Search for the cell housing the specified text and yield its [X, Y] center coordinate. 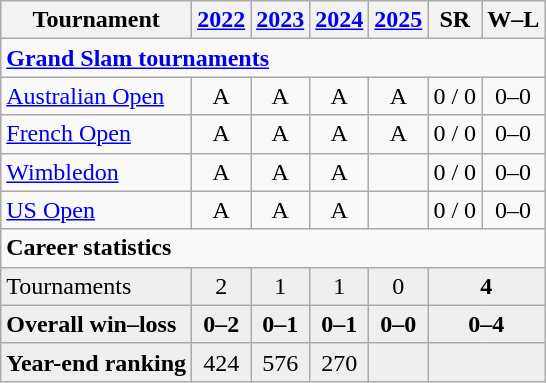
Australian Open [96, 96]
0–4 [486, 324]
Overall win–loss [96, 324]
2022 [222, 20]
2023 [280, 20]
US Open [96, 210]
Year-end ranking [96, 362]
Tournament [96, 20]
270 [340, 362]
SR [455, 20]
2 [222, 286]
W–L [514, 20]
French Open [96, 134]
Wimbledon [96, 172]
2025 [398, 20]
Career statistics [273, 248]
0–2 [222, 324]
4 [486, 286]
Grand Slam tournaments [273, 58]
0 [398, 286]
Tournaments [96, 286]
424 [222, 362]
576 [280, 362]
2024 [340, 20]
